Identify which cell holds the provided text, then report its (X, Y) central coordinate. 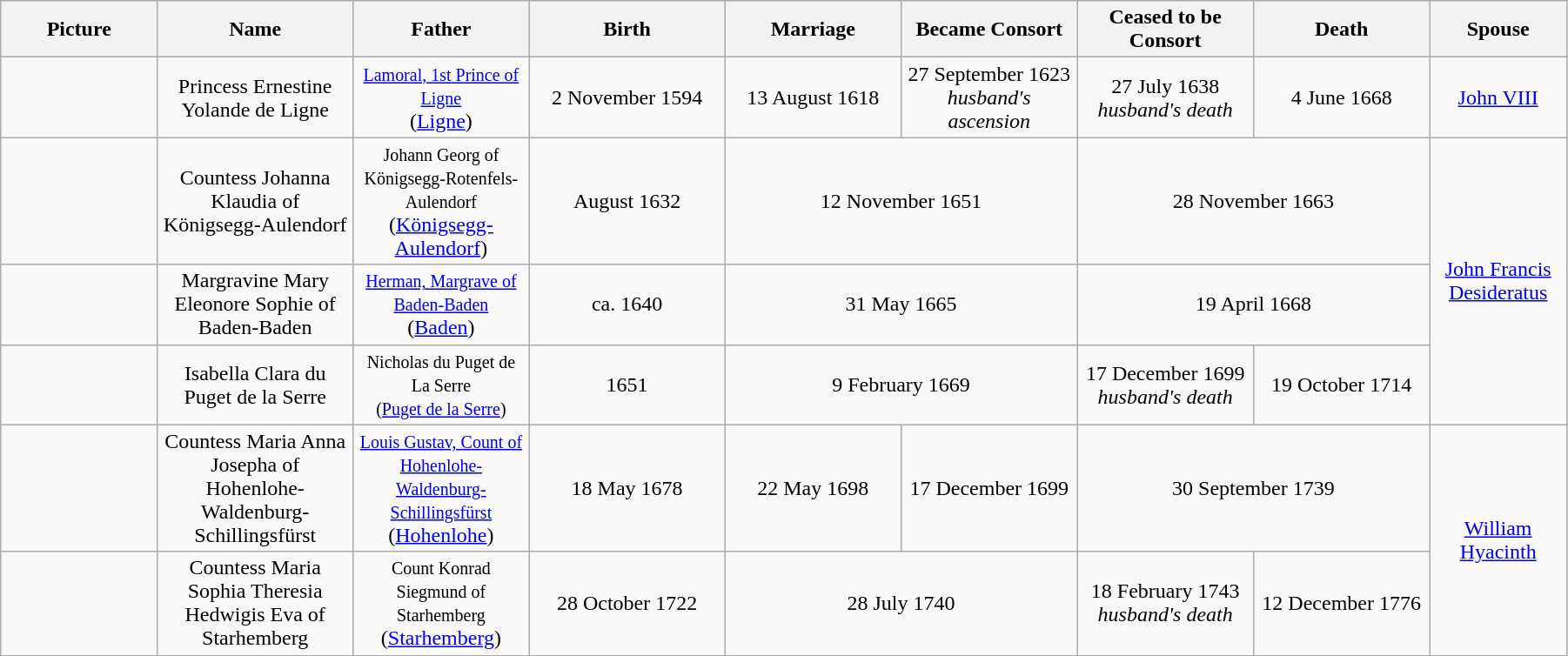
Picture (79, 30)
4 June 1668 (1341, 97)
Countess Maria Sophia Theresia Hedwigis Eva of Starhemberg (256, 604)
Countess Johanna Klaudia of Königsegg-Aulendorf (256, 201)
Countess Maria Anna Josepha of Hohenlohe-Waldenburg-Schillingsfürst (256, 488)
31 May 1665 (901, 305)
9 February 1669 (901, 385)
Princess Ernestine Yolande de Ligne (256, 97)
28 November 1663 (1253, 201)
ca. 1640 (627, 305)
Herman, Margrave of Baden-Baden(Baden) (441, 305)
August 1632 (627, 201)
1651 (627, 385)
William Hyacinth (1498, 539)
28 July 1740 (901, 604)
28 October 1722 (627, 604)
Count Konrad Siegmund of Starhemberg(Starhemberg) (441, 604)
John Francis Desideratus (1498, 281)
Death (1341, 30)
12 December 1776 (1341, 604)
17 December 1699 (989, 488)
Ceased to be Consort (1165, 30)
13 August 1618 (813, 97)
Margravine Mary Eleonore Sophie of Baden-Baden (256, 305)
30 September 1739 (1253, 488)
John VIII (1498, 97)
Name (256, 30)
Johann Georg of Königsegg-Rotenfels-Aulendorf(Königsegg-Aulendorf) (441, 201)
22 May 1698 (813, 488)
Father (441, 30)
2 November 1594 (627, 97)
18 May 1678 (627, 488)
Marriage (813, 30)
Lamoral, 1st Prince of Ligne(Ligne) (441, 97)
Became Consort (989, 30)
18 February 1743husband's death (1165, 604)
Birth (627, 30)
Nicholas du Puget de La Serre(Puget de la Serre) (441, 385)
19 October 1714 (1341, 385)
19 April 1668 (1253, 305)
Isabella Clara du Puget de la Serre (256, 385)
27 September 1623husband's ascension (989, 97)
12 November 1651 (901, 201)
Spouse (1498, 30)
Louis Gustav, Count of Hohenlohe-Waldenburg-Schillingsfürst(Hohenlohe) (441, 488)
27 July 1638husband's death (1165, 97)
17 December 1699husband's death (1165, 385)
